Return the (X, Y) coordinate for the center point of the cell that contains the specified text.  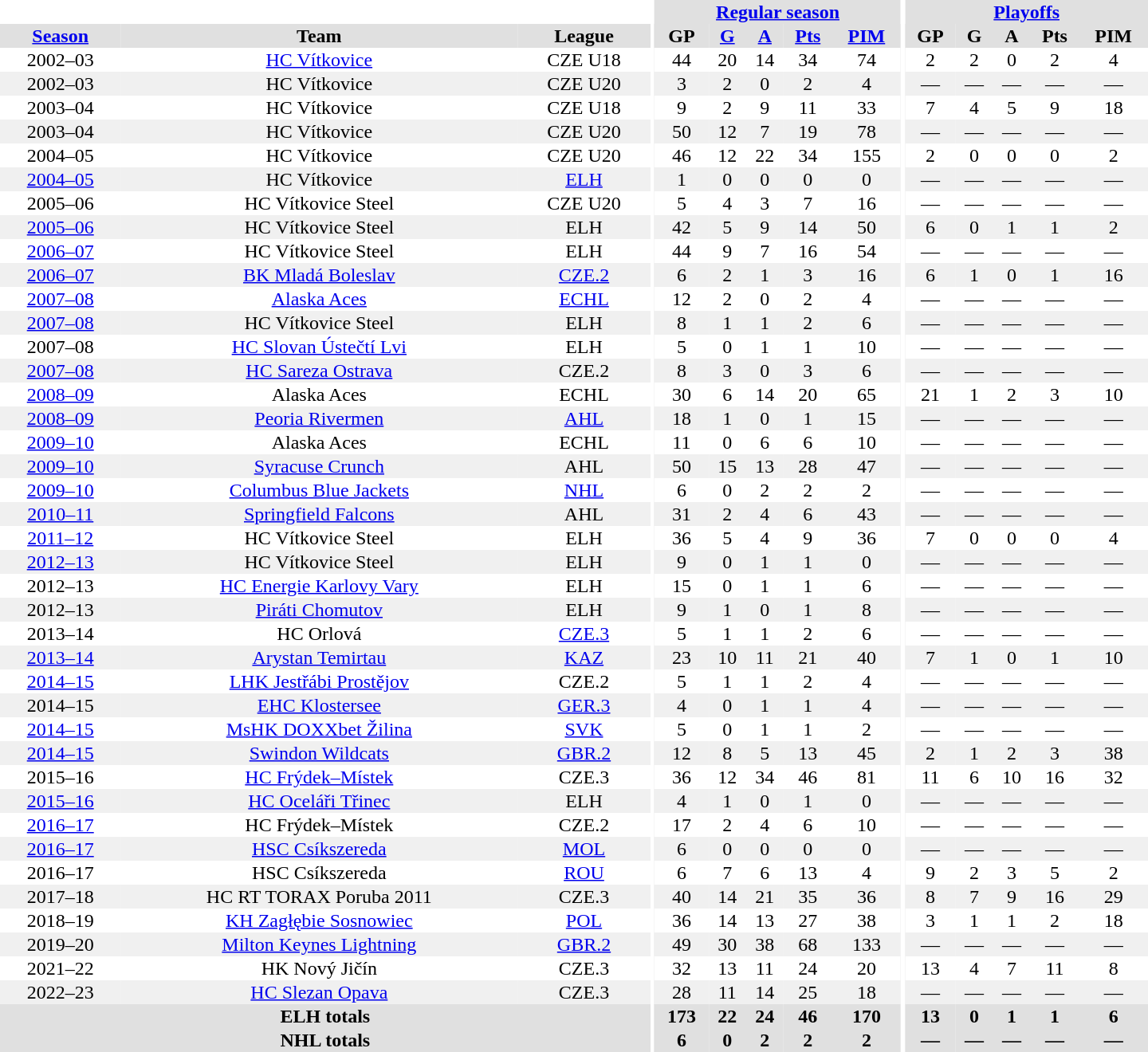
74 (867, 60)
155 (867, 155)
HC RT TORAX Poruba 2011 (319, 897)
MOL (584, 849)
2011–12 (61, 538)
25 (808, 992)
SVK (584, 729)
NHL totals (325, 1040)
Syracuse Crunch (319, 466)
HC Sareza Ostrava (319, 371)
Columbus Blue Jackets (319, 490)
EHC Klostersee (319, 705)
31 (682, 514)
2021–22 (61, 968)
ROU (584, 873)
17 (682, 825)
2019–20 (61, 944)
170 (867, 1016)
LHK Jestřábi Prostějov (319, 681)
Arystan Temirtau (319, 657)
Season (61, 36)
HC Oceláři Třinec (319, 801)
45 (867, 753)
HK Nový Jičín (319, 968)
HC Energie Karlovy Vary (319, 586)
POL (584, 920)
65 (867, 394)
BK Mladá Boleslav (319, 275)
43 (867, 514)
27 (808, 920)
2017–18 (61, 897)
NHL (584, 490)
29 (1113, 897)
HC Slovan Ústečtí Lvi (319, 347)
2010–11 (61, 514)
Regular season (778, 12)
GER.3 (584, 705)
League (584, 36)
35 (808, 897)
Piráti Chomutov (319, 610)
23 (682, 657)
KAZ (584, 657)
ELH totals (325, 1016)
133 (867, 944)
Team (319, 36)
KH Zagłębie Sosnowiec (319, 920)
81 (867, 777)
Swindon Wildcats (319, 753)
19 (808, 131)
MsHK DOXXbet Žilina (319, 729)
2022–23 (61, 992)
54 (867, 251)
78 (867, 131)
HC Slezan Opava (319, 992)
47 (867, 466)
Milton Keynes Lightning (319, 944)
Playoffs (1027, 12)
42 (682, 227)
33 (867, 108)
HC Orlová (319, 634)
2018–19 (61, 920)
Springfield Falcons (319, 514)
49 (682, 944)
68 (808, 944)
Peoria Rivermen (319, 418)
173 (682, 1016)
